Pinpoint the cell where the given text exists, returning its (x, y) midpoint coordinate. 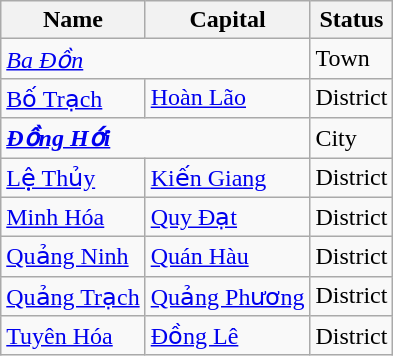
Quy Đạt (228, 217)
Lệ Thủy (73, 178)
Status (352, 20)
Ba Đồn (156, 59)
Đồng Lê (228, 336)
Capital (228, 20)
Quán Hàu (228, 257)
Bố Trạch (73, 98)
City (352, 138)
Quảng Phương (228, 296)
Name (73, 20)
Quảng Trạch (73, 296)
Minh Hóa (73, 217)
Hoàn Lão (228, 98)
Đồng Hới (156, 138)
Tuyên Hóa (73, 336)
Kiến Giang (228, 178)
Town (352, 59)
Quảng Ninh (73, 257)
